Pinpoint the cell where the given text exists, returning its [x, y] midpoint coordinate. 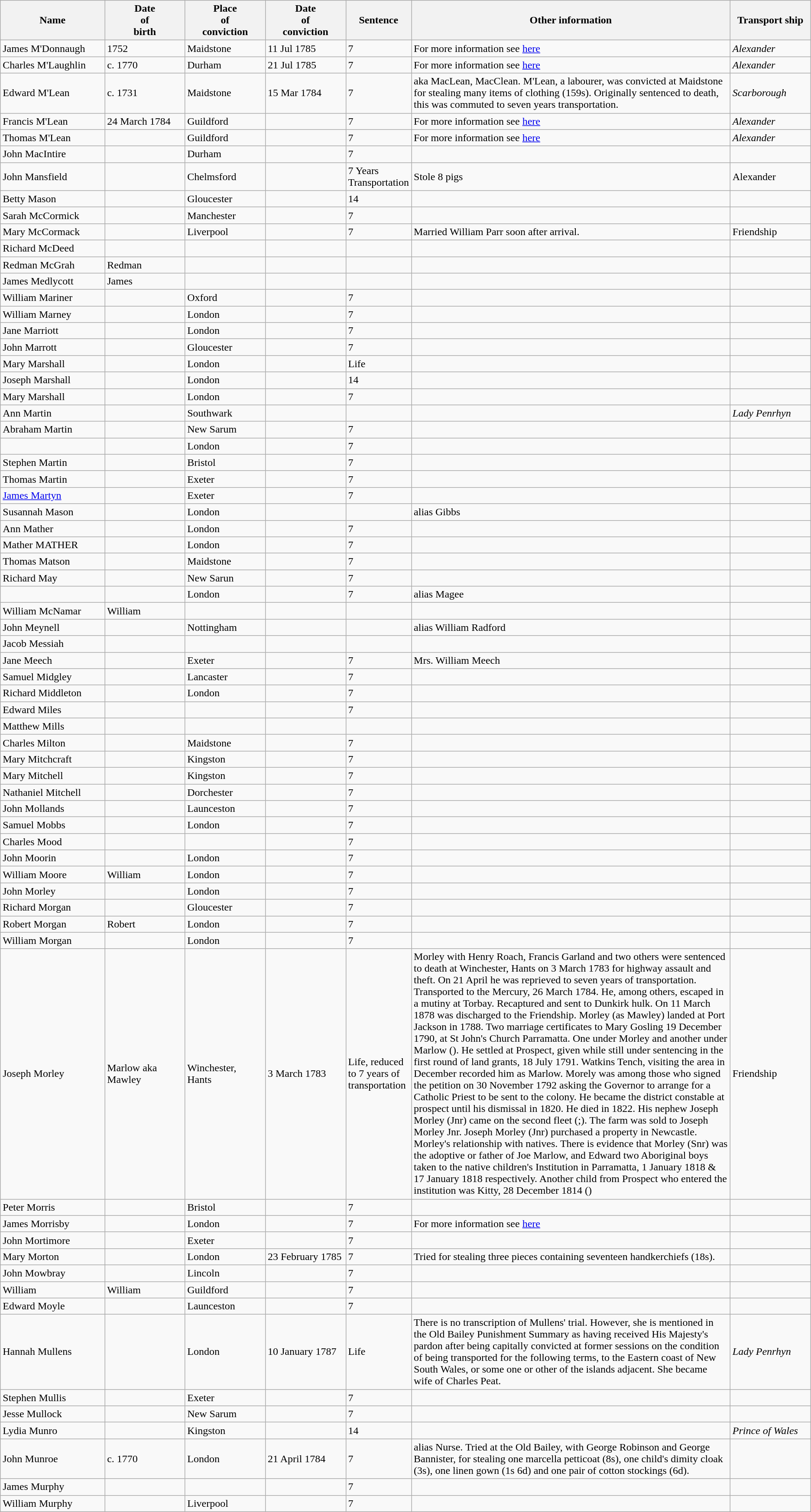
Susannah Mason [53, 512]
Marlow aka Mawley [145, 1074]
Peter Morris [53, 1207]
Jesse Mullock [53, 1414]
Lydia Munro [53, 1431]
Nottingham [225, 627]
Betty Mason [53, 199]
Joseph Morley [53, 1074]
William McNamar [53, 611]
7 Years Transportation [379, 177]
Jane Marriott [53, 331]
Thomas M'Lean [53, 138]
John Meynell [53, 627]
Edward M'Lean [53, 93]
21 Jul 1785 [305, 65]
Sarah McCormick [53, 215]
Mary McCormack [53, 232]
James Medlycott [53, 281]
James Martyn [53, 495]
Southwark [225, 413]
Richard May [53, 578]
Life, reduced to 7 years of transportation [379, 1074]
alias Gibbs [571, 512]
Robert Morgan [53, 924]
Edward Moyle [53, 1306]
Edward Miles [53, 710]
Jacob Messiah [53, 644]
21 April 1784 [305, 1459]
3 March 1783 [305, 1074]
Married William Parr soon after arrival. [571, 232]
James Morrisby [53, 1224]
Charles Mood [53, 842]
John Moorin [53, 858]
Oxford [225, 298]
William Mariner [53, 298]
Placeofconviction [225, 20]
alias William Radford [571, 627]
Dorchester [225, 792]
11 Jul 1785 [305, 48]
Charles M'Laughlin [53, 65]
Samuel Mobbs [53, 825]
Scarborough [770, 93]
24 March 1784 [145, 121]
Francis M'Lean [53, 121]
Mrs. William Meech [571, 660]
John Munroe [53, 1459]
Other information [571, 20]
Transport ship [770, 20]
Mary Mitchcraft [53, 759]
Charles Milton [53, 743]
Mather MATHER [53, 545]
1752 [145, 48]
Nathaniel Mitchell [53, 792]
alias Magee [571, 594]
15 Mar 1784 [305, 93]
Stephen Martin [53, 462]
23 February 1785 [305, 1257]
Dateofconviction [305, 20]
10 January 1787 [305, 1352]
Redman McGrah [53, 265]
John Morley [53, 891]
Ann Martin [53, 413]
Stephen Mullis [53, 1398]
James Murphy [53, 1487]
Hannah Mullens [53, 1352]
John Mollands [53, 809]
William Moore [53, 875]
William Marney [53, 314]
Thomas Martin [53, 479]
Chelmsford [225, 177]
Matthew Mills [53, 726]
Richard McDeed [53, 248]
Joseph Marshall [53, 380]
Tried for stealing three pieces containing seventeen handkerchiefs (18s). [571, 1257]
John Mortimore [53, 1240]
Stole 8 pigs [571, 177]
John Marrott [53, 347]
Richard Morgan [53, 908]
Dateofbirth [145, 20]
John Mowbray [53, 1273]
Mary Morton [53, 1257]
James [145, 281]
Name [53, 20]
Prince of Wales [770, 1431]
John Mansfield [53, 177]
Winchester, Hants [225, 1074]
Manchester [225, 215]
Robert [145, 924]
Mary Mitchell [53, 775]
New Sarun [225, 578]
Redman [145, 265]
Lincoln [225, 1273]
Samuel Midgley [53, 677]
Ann Mather [53, 529]
William Morgan [53, 940]
c. 1731 [145, 93]
William Murphy [53, 1503]
Jane Meech [53, 660]
Richard Middleton [53, 693]
Sentence [379, 20]
Abraham Martin [53, 430]
James M'Donnaugh [53, 48]
John MacIntire [53, 154]
Lancaster [225, 677]
Thomas Matson [53, 562]
